Identify which cell holds the provided text, then report its [x, y] central coordinate. 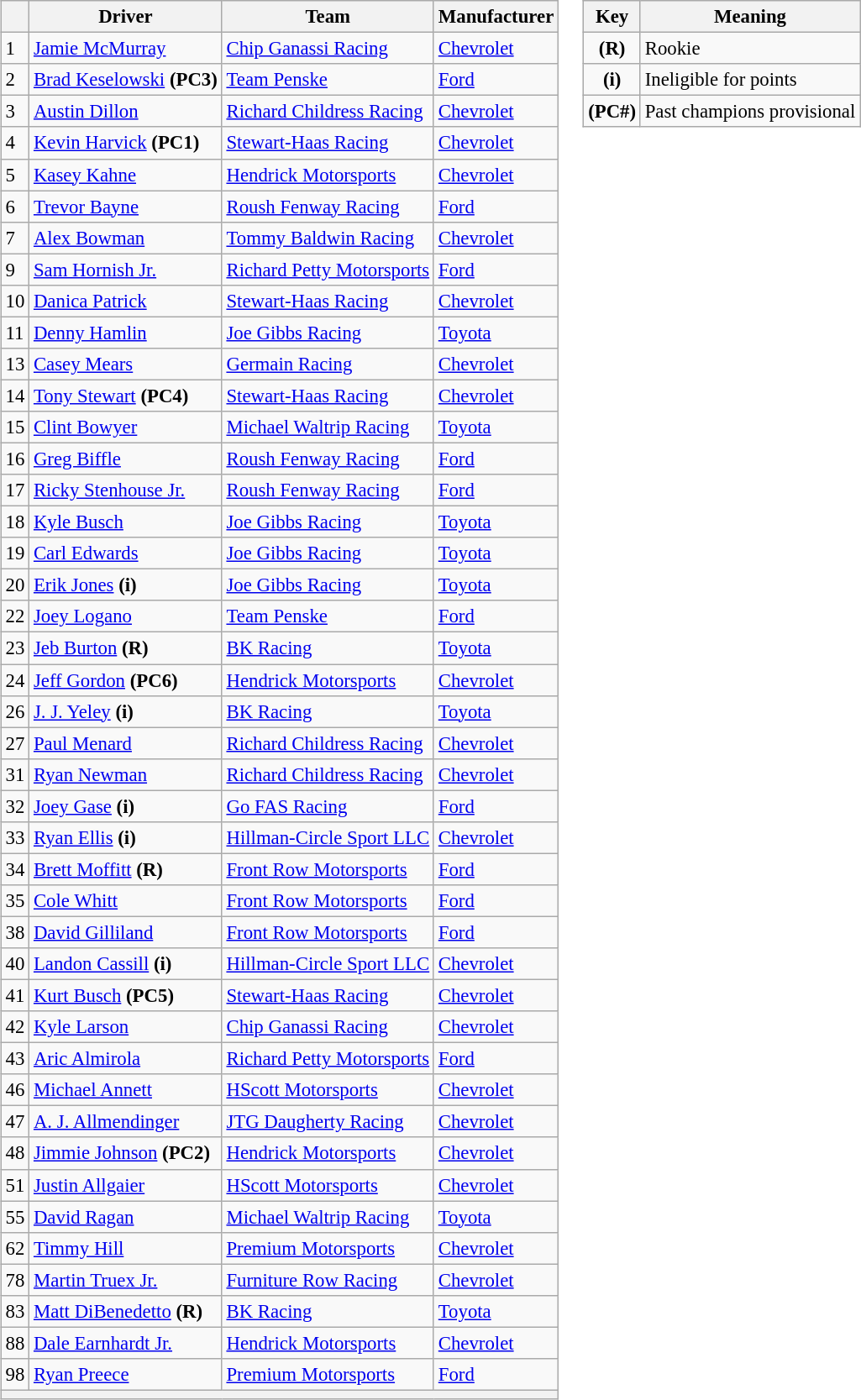
31 [15, 774]
13 [15, 364]
Timmy Hill [126, 1248]
Paul Menard [126, 743]
David Gilliland [126, 932]
62 [15, 1248]
2 [15, 80]
Landon Cassill (i) [126, 964]
Denny Hamlin [126, 333]
(PC#) [612, 112]
Matt DiBenedetto (R) [126, 1311]
Ryan Newman [126, 774]
3 [15, 112]
Kurt Busch (PC5) [126, 995]
Cole Whitt [126, 901]
83 [15, 1311]
J. J. Yeley (i) [126, 711]
48 [15, 1153]
Brad Keselowski (PC3) [126, 80]
Manufacturer [496, 17]
Past champions provisional [749, 112]
46 [15, 1090]
1 [15, 49]
Dale Earnhardt Jr. [126, 1343]
5 [15, 175]
88 [15, 1343]
Ryan Preece [126, 1375]
Go FAS Racing [328, 806]
A. J. Allmendinger [126, 1122]
41 [15, 995]
Rookie [749, 49]
Sam Hornish Jr. [126, 270]
98 [15, 1375]
Danica Patrick [126, 301]
27 [15, 743]
Aric Almirola [126, 1059]
Jamie McMurray [126, 49]
Ricky Stenhouse Jr. [126, 490]
16 [15, 459]
Team [328, 17]
78 [15, 1280]
Kyle Busch [126, 522]
Ryan Ellis (i) [126, 837]
33 [15, 837]
Germain Racing [328, 364]
Jeb Burton (R) [126, 648]
20 [15, 585]
23 [15, 648]
Brett Moffitt (R) [126, 869]
42 [15, 1027]
14 [15, 396]
22 [15, 616]
Meaning [749, 17]
32 [15, 806]
Austin Dillon [126, 112]
Key [612, 17]
Alex Bowman [126, 238]
David Ragan [126, 1217]
Kasey Kahne [126, 175]
Martin Truex Jr. [126, 1280]
JTG Daugherty Racing [328, 1122]
24 [15, 679]
40 [15, 964]
Jimmie Johnson (PC2) [126, 1153]
Trevor Bayne [126, 207]
6 [15, 207]
34 [15, 869]
Driver [126, 17]
38 [15, 932]
4 [15, 143]
Erik Jones (i) [126, 585]
19 [15, 553]
Furniture Row Racing [328, 1280]
Clint Bowyer [126, 427]
18 [15, 522]
Tony Stewart (PC4) [126, 396]
Casey Mears [126, 364]
(R) [612, 49]
Carl Edwards [126, 553]
35 [15, 901]
Jeff Gordon (PC6) [126, 679]
Tommy Baldwin Racing [328, 238]
11 [15, 333]
Joey Gase (i) [126, 806]
Greg Biffle [126, 459]
26 [15, 711]
55 [15, 1217]
15 [15, 427]
9 [15, 270]
Michael Annett [126, 1090]
Kyle Larson [126, 1027]
43 [15, 1059]
10 [15, 301]
Kevin Harvick (PC1) [126, 143]
17 [15, 490]
Ineligible for points [749, 80]
(i) [612, 80]
Justin Allgaier [126, 1185]
Joey Logano [126, 616]
47 [15, 1122]
51 [15, 1185]
7 [15, 238]
